Scan for the cell matching the given text and deliver its (x, y) coordinate at center. 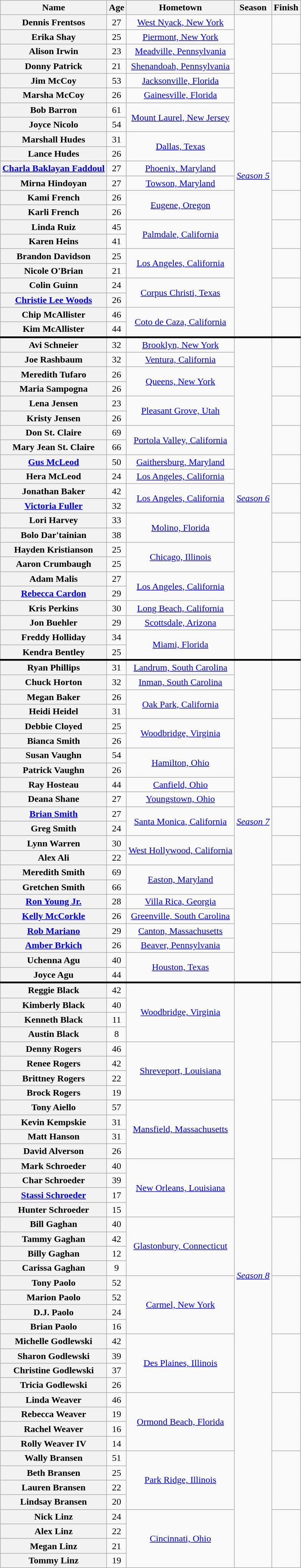
Finish (286, 8)
Christie Lee Woods (54, 300)
Charla Baklayan Faddoul (54, 168)
West Hollywood, California (181, 850)
Meredith Smith (54, 872)
Mount Laurel, New Jersey (181, 117)
Kendra Bentley (54, 652)
Season 8 (253, 1275)
Corpus Christi, Texas (181, 293)
Kris Perkins (54, 608)
34 (117, 637)
Hunter Schroeder (54, 1210)
Susan Vaughn (54, 755)
Lynn Warren (54, 843)
Canton, Massachusetts (181, 931)
Kami French (54, 198)
Piermont, New York (181, 37)
Beaver, Pennsylvania (181, 945)
51 (117, 1458)
Nick Linz (54, 1517)
Oak Park, California (181, 704)
61 (117, 110)
Nicole O'Brian (54, 271)
Rob Mariano (54, 931)
Jacksonville, Florida (181, 81)
Rolly Weaver IV (54, 1444)
Brian Smith (54, 814)
New Orleans, Louisiana (181, 1188)
Adam Malis (54, 579)
West Nyack, New York (181, 22)
Uchenna Agu (54, 960)
Matt Hanson (54, 1137)
Dennis Frentsos (54, 22)
Queens, New York (181, 381)
Donny Patrick (54, 66)
8 (117, 1034)
Carmel, New York (181, 1305)
20 (117, 1502)
Billy Gaghan (54, 1253)
Kelly McCorkle (54, 916)
Lauren Bransen (54, 1487)
Ray Hosteau (54, 785)
Lindsay Bransen (54, 1502)
Kevin Kempskie (54, 1122)
Hera McLeod (54, 477)
53 (117, 81)
Brian Paolo (54, 1326)
Tricia Godlewski (54, 1385)
Stassi Schroeder (54, 1195)
Ron Young Jr. (54, 902)
Renee Rogers (54, 1063)
Christine Godlewski (54, 1371)
28 (117, 902)
Cincinnati, Ohio (181, 1538)
Alex Ali (54, 858)
Heidi Heidel (54, 712)
Chuck Horton (54, 682)
Wally Bransen (54, 1458)
41 (117, 242)
Linda Weaver (54, 1400)
37 (117, 1371)
Ryan Phillips (54, 667)
Brandon Davidson (54, 256)
Alex Linz (54, 1531)
Char Schroeder (54, 1181)
Scottsdale, Arizona (181, 623)
Patrick Vaughn (54, 770)
Kimberly Black (54, 1005)
Name (54, 8)
Tommy Linz (54, 1560)
Tony Aiello (54, 1107)
Age (117, 8)
Greenville, South Carolina (181, 916)
Season 7 (253, 821)
Debbie Cloyed (54, 726)
Maria Sampogna (54, 389)
Mark Schroeder (54, 1166)
Hometown (181, 8)
Youngstown, Ohio (181, 799)
Tony Paolo (54, 1283)
Carissa Gaghan (54, 1268)
Greg Smith (54, 828)
Mary Jean St. Claire (54, 447)
Freddy Holliday (54, 637)
Bianca Smith (54, 741)
Park Ridge, Illinois (181, 1480)
Season (253, 8)
Brooklyn, New York (181, 345)
Reggie Black (54, 990)
Amber Brkich (54, 945)
Gretchen Smith (54, 887)
Dallas, Texas (181, 146)
Hayden Kristianson (54, 550)
Kristy Jensen (54, 418)
Season 5 (253, 176)
57 (117, 1107)
Jim McCoy (54, 81)
Bill Gaghan (54, 1224)
Lena Jensen (54, 403)
Pleasant Grove, Utah (181, 411)
Chicago, Illinois (181, 557)
Ventura, California (181, 359)
Kim McAllister (54, 329)
Deana Shane (54, 799)
Palmdale, California (181, 234)
Erika Shay (54, 37)
Molino, Florida (181, 528)
Marshall Hudes (54, 139)
Long Beach, California (181, 608)
Joyce Agu (54, 975)
Meredith Tufaro (54, 374)
Lori Harvey (54, 520)
Megan Baker (54, 697)
Bolo Dar'tainian (54, 535)
38 (117, 535)
David Alverson (54, 1151)
Brock Rogers (54, 1093)
Karen Heins (54, 242)
14 (117, 1444)
Sharon Godlewski (54, 1356)
Aaron Crumbaugh (54, 564)
Phoenix, Maryland (181, 168)
Villa Rica, Georgia (181, 902)
Rebecca Weaver (54, 1414)
Beth Bransen (54, 1473)
50 (117, 462)
Shenandoah, Pennsylvania (181, 66)
Eugene, Oregon (181, 205)
Ormond Beach, Florida (181, 1422)
Jonathan Baker (54, 491)
Alison Irwin (54, 51)
Lance Hudes (54, 154)
Michelle Godlewski (54, 1341)
Bob Barron (54, 110)
Houston, Texas (181, 968)
Megan Linz (54, 1546)
Des Plaines, Illinois (181, 1363)
Gainesville, Florida (181, 95)
Miami, Florida (181, 645)
17 (117, 1195)
Glastonbury, Connecticut (181, 1246)
9 (117, 1268)
Mirna Hindoyan (54, 183)
Victoria Fuller (54, 506)
Canfield, Ohio (181, 785)
Jon Buehler (54, 623)
Colin Guinn (54, 285)
Kenneth Black (54, 1020)
Hamilton, Ohio (181, 763)
Karli French (54, 212)
Santa Monica, California (181, 821)
Don St. Claire (54, 433)
Coto de Caza, California (181, 322)
Gus McLeod (54, 462)
Mansfield, Massachusetts (181, 1129)
Rachel Weaver (54, 1429)
Landrum, South Carolina (181, 667)
Season 6 (253, 498)
Marsha McCoy (54, 95)
Towson, Maryland (181, 183)
33 (117, 520)
Portola Valley, California (181, 440)
Shreveport, Louisiana (181, 1071)
Marion Paolo (54, 1297)
Austin Black (54, 1034)
Gaithersburg, Maryland (181, 462)
Joe Rashbaum (54, 359)
Easton, Maryland (181, 879)
D.J. Paolo (54, 1312)
Rebecca Cardon (54, 593)
45 (117, 227)
Linda Ruiz (54, 227)
Joyce Nicolo (54, 124)
Inman, South Carolina (181, 682)
Brittney Rogers (54, 1078)
11 (117, 1020)
Tammy Gaghan (54, 1239)
12 (117, 1253)
Meadville, Pennsylvania (181, 51)
Avi Schneier (54, 345)
Denny Rogers (54, 1049)
Chip McAllister (54, 315)
15 (117, 1210)
